From the cell containing the given text, extract its center point as [X, Y] coordinate. 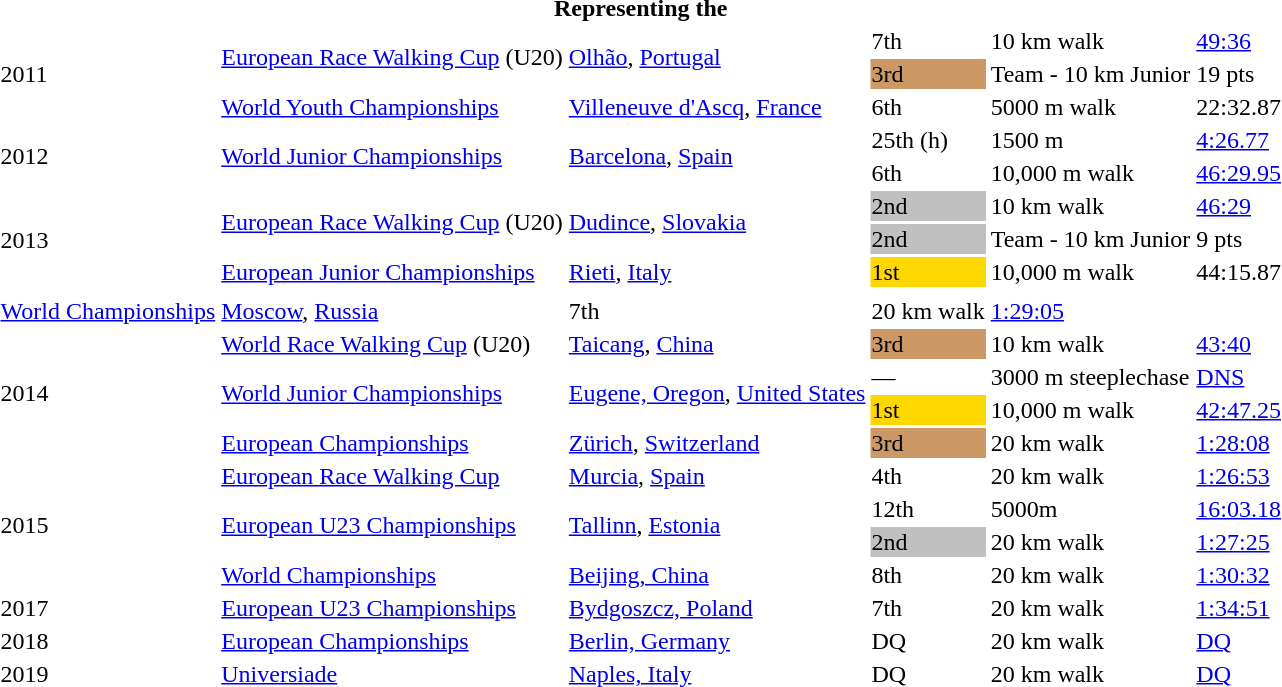
Barcelona, Spain [717, 156]
1500 m [1090, 140]
3000 m steeplechase [1090, 377]
World Championships [392, 575]
8th [928, 575]
European Race Walking Cup [392, 476]
Eugene, Oregon, United States [717, 394]
Tallinn, Estonia [717, 526]
Berlin, Germany [717, 641]
25th (h) [928, 140]
Zürich, Switzerland [717, 443]
World Youth Championships [392, 107]
Moscow, Russia [392, 311]
4th [928, 476]
Villeneuve d'Ascq, France [717, 107]
European Junior Championships [392, 272]
World Race Walking Cup (U20) [392, 344]
Olhão, Portugal [717, 58]
12th [928, 509]
Beijing, China [717, 575]
Rieti, Italy [717, 272]
5000 m walk [1090, 107]
Bydgoszcz, Poland [717, 608]
— [928, 377]
Dudince, Slovakia [717, 222]
DQ [928, 641]
5000m [1090, 509]
Murcia, Spain [717, 476]
1:29:05 [1090, 311]
Taicang, China [717, 344]
